Identify which cell holds the provided text, then report its (x, y) central coordinate. 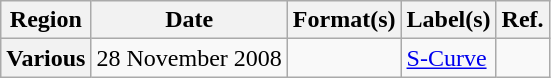
Various (46, 58)
Region (46, 20)
Format(s) (344, 20)
Ref. (522, 20)
S-Curve (448, 58)
Date (189, 20)
28 November 2008 (189, 58)
Label(s) (448, 20)
